For the text-containing cell, return its midpoint in [X, Y] coordinate format. 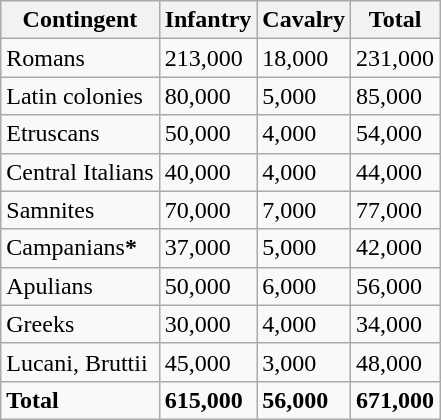
80,000 [208, 96]
7,000 [304, 210]
3,000 [304, 362]
213,000 [208, 58]
44,000 [396, 172]
Lucani, Bruttii [80, 362]
77,000 [396, 210]
Greeks [80, 324]
54,000 [396, 134]
Etruscans [80, 134]
42,000 [396, 248]
34,000 [396, 324]
Central Italians [80, 172]
48,000 [396, 362]
40,000 [208, 172]
Campanians* [80, 248]
85,000 [396, 96]
Contingent [80, 20]
Infantry [208, 20]
37,000 [208, 248]
615,000 [208, 400]
30,000 [208, 324]
Romans [80, 58]
671,000 [396, 400]
231,000 [396, 58]
Latin colonies [80, 96]
Apulians [80, 286]
18,000 [304, 58]
Cavalry [304, 20]
6,000 [304, 286]
70,000 [208, 210]
45,000 [208, 362]
Samnites [80, 210]
